Scan for the cell matching the given text and deliver its [X, Y] coordinate at center. 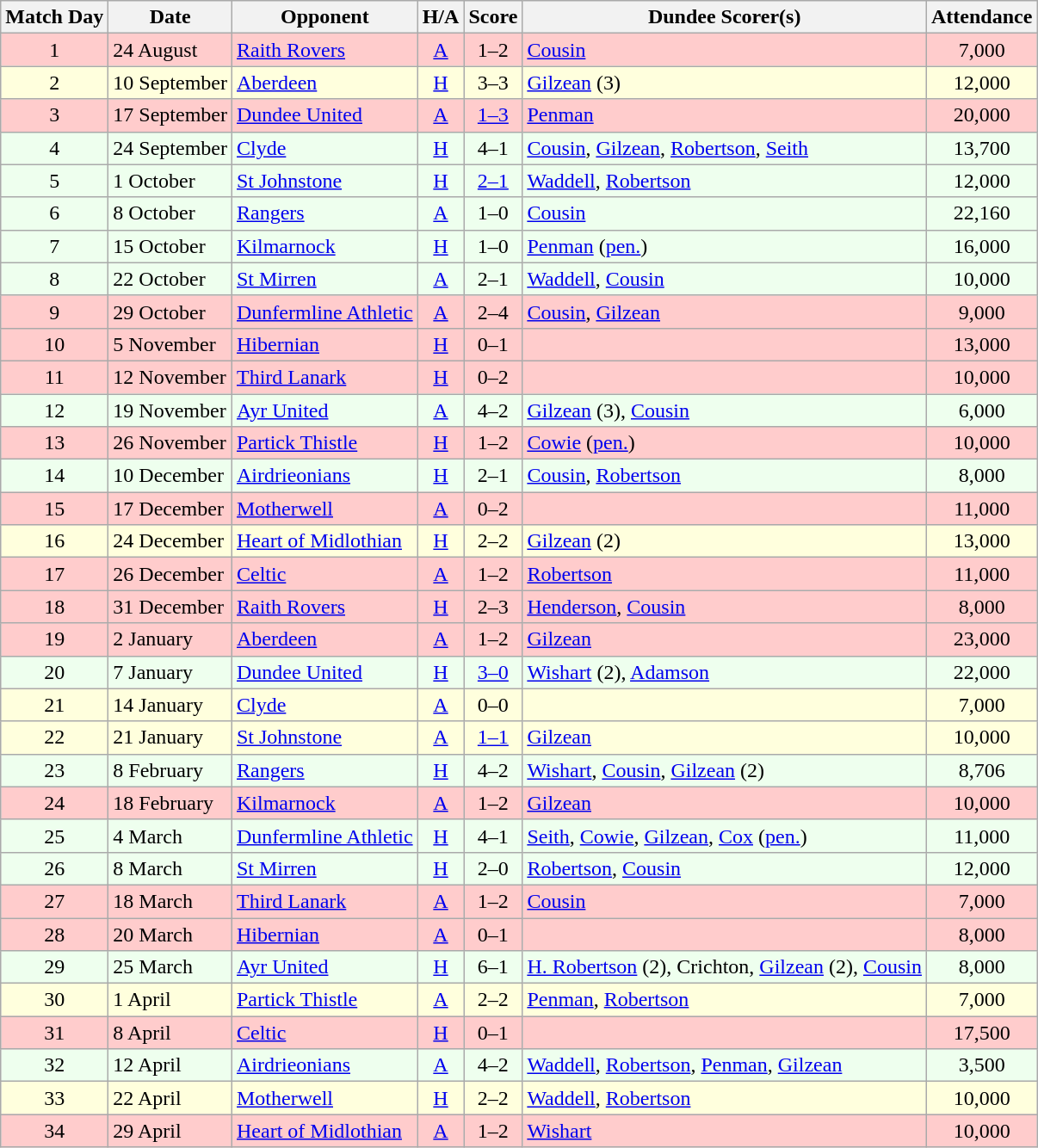
29 October [170, 312]
17 December [170, 509]
31 [55, 1033]
4 [55, 148]
13 [55, 443]
Opponent [324, 17]
26 [55, 868]
14 January [170, 705]
34 [55, 1131]
25 March [170, 967]
Wishart, Cousin, Gilzean (2) [725, 770]
Gilzean (3), Cousin [725, 410]
1 [55, 50]
6 [55, 213]
26 November [170, 443]
7 [55, 246]
8 [55, 279]
2 [55, 83]
H/A [441, 17]
2–0 [493, 868]
2 January [170, 639]
22 October [170, 279]
Penman [725, 115]
33 [55, 1098]
20 [55, 672]
Attendance [982, 17]
2–4 [493, 312]
Gilzean (2) [725, 541]
15 October [170, 246]
8 April [170, 1033]
Dundee Scorer(s) [725, 17]
Seith, Cowie, Gilzean, Cox (pen.) [725, 836]
29 [55, 967]
Henderson, Cousin [725, 607]
20,000 [982, 115]
18 February [170, 803]
1–1 [493, 738]
8 February [170, 770]
1–3 [493, 115]
Waddell, Cousin [725, 279]
13,700 [982, 148]
16 [55, 541]
10 December [170, 476]
25 [55, 836]
3–0 [493, 672]
14 [55, 476]
24 September [170, 148]
Robertson [725, 574]
30 [55, 1000]
Date [170, 17]
1 October [170, 181]
0–0 [493, 705]
Cousin, Gilzean [725, 312]
6,000 [982, 410]
7 January [170, 672]
8 March [170, 868]
17 September [170, 115]
17,500 [982, 1033]
1 April [170, 1000]
21 January [170, 738]
Score [493, 17]
Robertson, Cousin [725, 868]
Wishart [725, 1131]
18 [55, 607]
19 November [170, 410]
23,000 [982, 639]
27 [55, 901]
Penman, Robertson [725, 1000]
22 April [170, 1098]
31 December [170, 607]
Penman (pen.) [725, 246]
12 [55, 410]
4 March [170, 836]
Waddell, Robertson, Penman, Gilzean [725, 1065]
6–1 [493, 967]
16,000 [982, 246]
19 [55, 639]
32 [55, 1065]
3 [55, 115]
Cousin, Robertson [725, 476]
29 April [170, 1131]
Cowie (pen.) [725, 443]
Match Day [55, 17]
11 [55, 377]
3,500 [982, 1065]
3–3 [493, 83]
Cousin, Gilzean, Robertson, Seith [725, 148]
12 April [170, 1065]
9,000 [982, 312]
22,000 [982, 672]
26 December [170, 574]
8 October [170, 213]
5 November [170, 344]
21 [55, 705]
20 March [170, 934]
22,160 [982, 213]
22 [55, 738]
2–3 [493, 607]
23 [55, 770]
17 [55, 574]
9 [55, 312]
28 [55, 934]
Wishart (2), Adamson [725, 672]
18 March [170, 901]
10 September [170, 83]
24 [55, 803]
Gilzean (3) [725, 83]
24 December [170, 541]
15 [55, 509]
10 [55, 344]
5 [55, 181]
H. Robertson (2), Crichton, Gilzean (2), Cousin [725, 967]
12 November [170, 377]
24 August [170, 50]
8,706 [982, 770]
